Return [X, Y] of the center of cell containing provided text 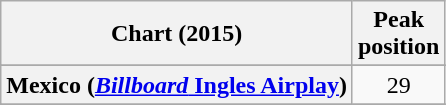
29 [398, 85]
Chart (2015) [177, 34]
Mexico (Billboard Ingles Airplay) [177, 85]
Peakposition [398, 34]
